Search for the cell housing the specified text and yield its (x, y) center coordinate. 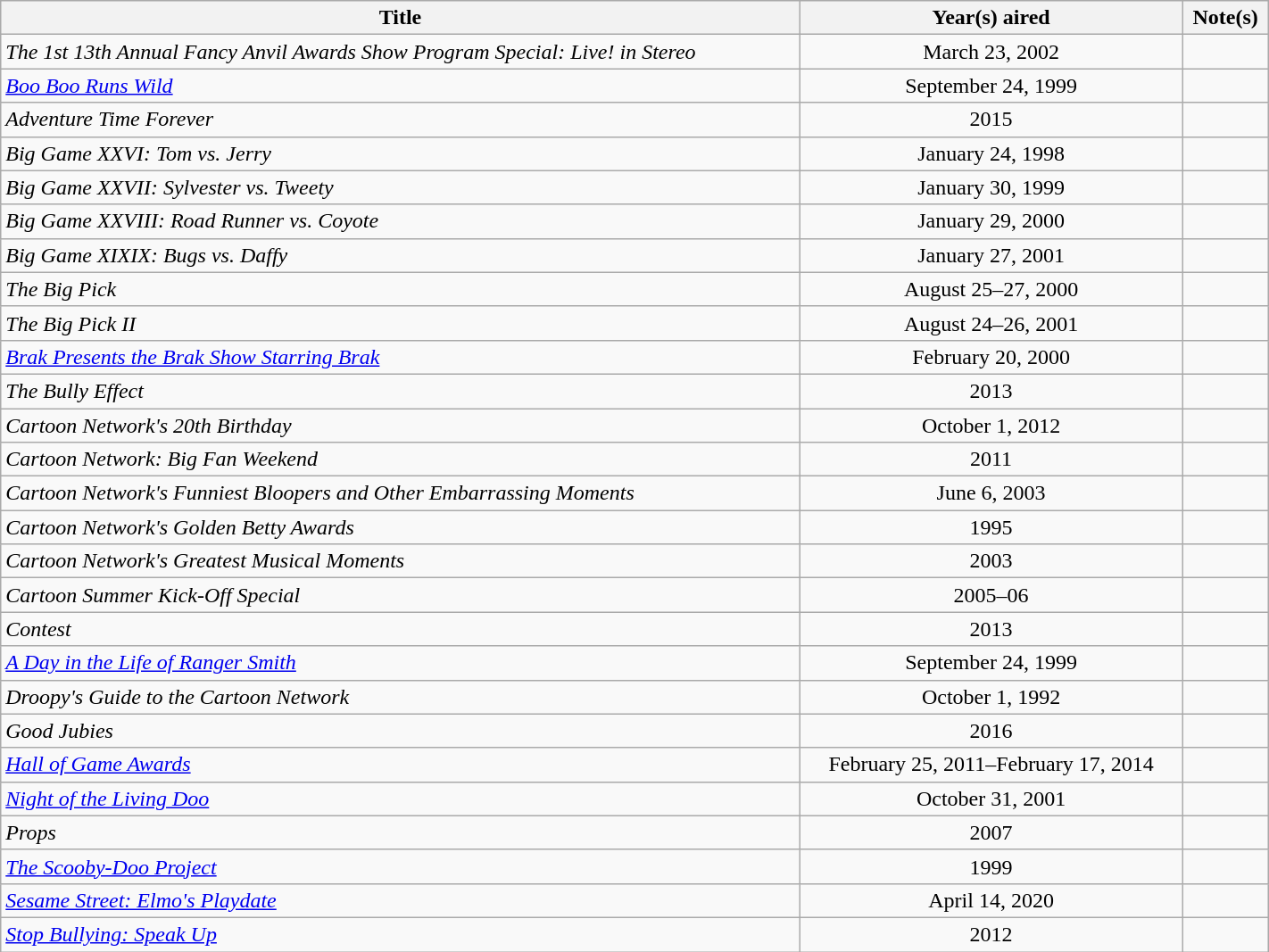
October 31, 2001 (991, 799)
2012 (991, 934)
Brak Presents the Brak Show Starring Brak (401, 357)
1995 (991, 527)
Stop Bullying: Speak Up (401, 934)
The Bully Effect (401, 391)
October 1, 1992 (991, 697)
Night of the Living Doo (401, 799)
1999 (991, 866)
Big Game XIXIX: Bugs vs. Daffy (401, 255)
2007 (991, 832)
February 25, 2011–February 17, 2014 (991, 765)
Cartoon Network's 20th Birthday (401, 426)
March 23, 2002 (991, 52)
The 1st 13th Annual Fancy Anvil Awards Show Program Special: Live! in Stereo (401, 52)
Cartoon Network's Greatest Musical Moments (401, 561)
January 30, 1999 (991, 187)
Droopy's Guide to the Cartoon Network (401, 697)
Props (401, 832)
The Scooby-Doo Project (401, 866)
January 24, 1998 (991, 153)
Cartoon Network: Big Fan Weekend (401, 459)
2016 (991, 731)
October 1, 2012 (991, 426)
A Day in the Life of Ranger Smith (401, 663)
Big Game XXVI: Tom vs. Jerry (401, 153)
Big Game XXVIII: Road Runner vs. Coyote (401, 221)
2015 (991, 120)
April 14, 2020 (991, 900)
August 24–26, 2001 (991, 323)
Year(s) aired (991, 18)
The Big Pick II (401, 323)
2011 (991, 459)
Adventure Time Forever (401, 120)
Contest (401, 629)
Cartoon Network's Funniest Bloopers and Other Embarrassing Moments (401, 493)
Sesame Street: Elmo's Playdate (401, 900)
January 29, 2000 (991, 221)
August 25–27, 2000 (991, 289)
Title (401, 18)
January 27, 2001 (991, 255)
Good Jubies (401, 731)
The Big Pick (401, 289)
Note(s) (1225, 18)
June 6, 2003 (991, 493)
Boo Boo Runs Wild (401, 86)
February 20, 2000 (991, 357)
2003 (991, 561)
Hall of Game Awards (401, 765)
Cartoon Summer Kick-Off Special (401, 595)
Cartoon Network's Golden Betty Awards (401, 527)
Big Game XXVII: Sylvester vs. Tweety (401, 187)
2005–06 (991, 595)
